Provide the [X, Y] coordinate of the cell's center where the given text is located.  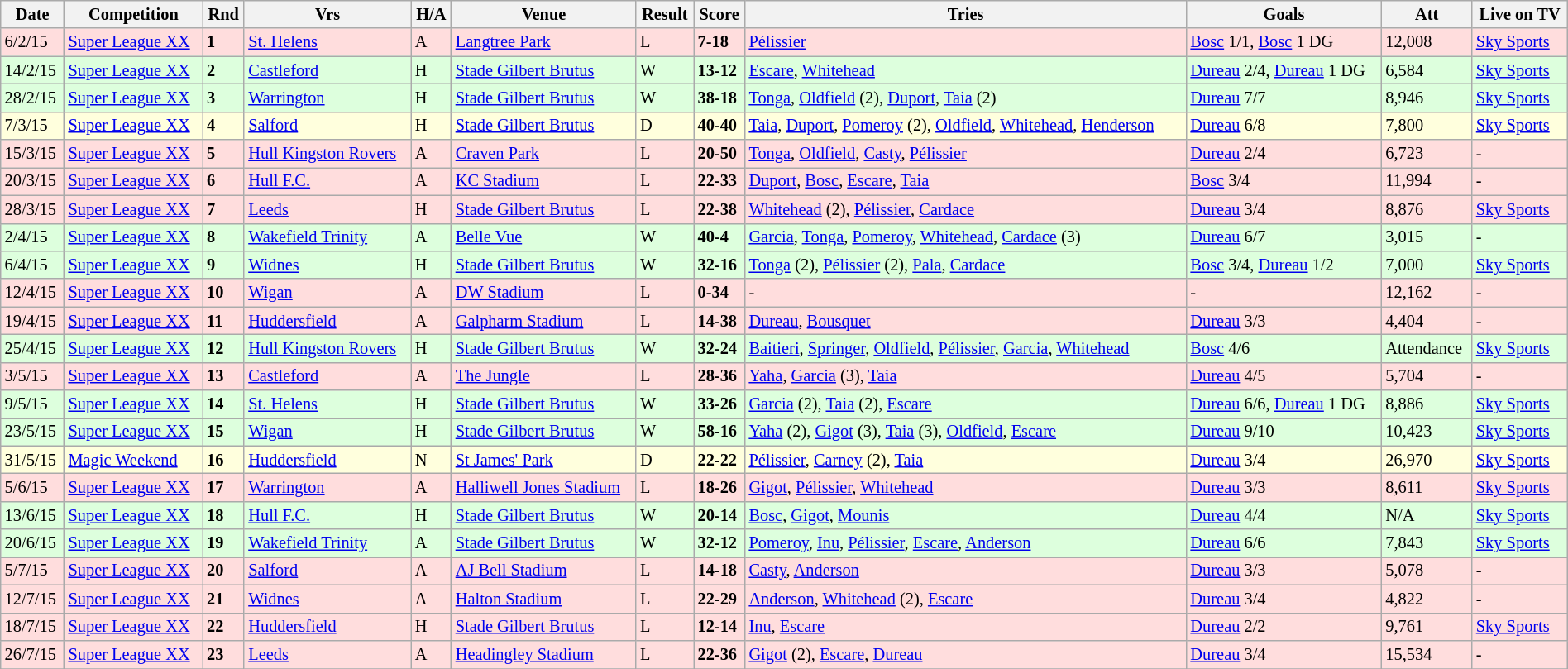
11 [223, 321]
Pélissier [966, 42]
Pomeroy, Inu, Pélissier, Escare, Anderson [966, 543]
2/4/15 [33, 237]
23 [223, 654]
8 [223, 237]
Duport, Bosc, Escare, Taia [966, 181]
8,876 [1426, 209]
Garcia (2), Taia (2), Escare [966, 404]
14 [223, 404]
Casty, Anderson [966, 571]
22-22 [719, 460]
Tries [966, 14]
Attendance [1426, 348]
16 [223, 460]
22-36 [719, 654]
Bosc 4/6 [1284, 348]
Halton Stadium [544, 599]
31/5/15 [33, 460]
25/4/15 [33, 348]
St James' Park [544, 460]
Gigot, Pélissier, Whitehead [966, 487]
15 [223, 432]
22-33 [719, 181]
Bosc, Gigot, Mounis [966, 515]
6,584 [1426, 70]
Tonga, Oldfield (2), Duport, Taia (2) [966, 98]
Magic Weekend [134, 460]
Anderson, Whitehead (2), Escare [966, 599]
Yaha (2), Gigot (3), Taia (3), Oldfield, Escare [966, 432]
12 [223, 348]
7,000 [1426, 265]
12/4/15 [33, 293]
6/2/15 [33, 42]
1 [223, 42]
14/2/15 [33, 70]
9 [223, 265]
3/5/15 [33, 376]
Langtree Park [544, 42]
0-34 [719, 293]
11,994 [1426, 181]
Result [665, 14]
7-18 [719, 42]
H/A [432, 14]
22-29 [719, 599]
Dureau 2/4, Dureau 1 DG [1284, 70]
Headingley Stadium [544, 654]
Whitehead (2), Pélissier, Cardace [966, 209]
The Jungle [544, 376]
Dureau 6/7 [1284, 237]
23/5/15 [33, 432]
Pélissier, Carney (2), Taia [966, 460]
5/6/15 [33, 487]
Dureau 9/10 [1284, 432]
4,822 [1426, 599]
Tonga, Oldfield, Casty, Pélissier [966, 154]
20/6/15 [33, 543]
10,423 [1426, 432]
20-14 [719, 515]
6 [223, 181]
Bosc 3/4, Dureau 1/2 [1284, 265]
7,843 [1426, 543]
KC Stadium [544, 181]
3 [223, 98]
22 [223, 627]
21 [223, 599]
Belle Vue [544, 237]
Garcia, Tonga, Pomeroy, Whitehead, Cardace (3) [966, 237]
Gigot (2), Escare, Dureau [966, 654]
8,886 [1426, 404]
Inu, Escare [966, 627]
5/7/15 [33, 571]
12,162 [1426, 293]
Escare, Whitehead [966, 70]
13/6/15 [33, 515]
Taia, Duport, Pomeroy (2), Oldfield, Whitehead, Henderson [966, 126]
Dureau 2/4 [1284, 154]
9/5/15 [33, 404]
Craven Park [544, 154]
32-12 [719, 543]
9,761 [1426, 627]
Dureau 4/4 [1284, 515]
40-40 [719, 126]
28-36 [719, 376]
13-12 [719, 70]
DW Stadium [544, 293]
Competition [134, 14]
6/4/15 [33, 265]
Dureau 4/5 [1284, 376]
33-26 [719, 404]
Att [1426, 14]
22-38 [719, 209]
15/3/15 [33, 154]
12/7/15 [33, 599]
Score [719, 14]
8,611 [1426, 487]
13 [223, 376]
26,970 [1426, 460]
12,008 [1426, 42]
Bosc 3/4 [1284, 181]
Dureau 6/8 [1284, 126]
Goals [1284, 14]
18-26 [719, 487]
18/7/15 [33, 627]
7,800 [1426, 126]
17 [223, 487]
20/3/15 [33, 181]
Dureau 6/6, Dureau 1 DG [1284, 404]
19 [223, 543]
40-4 [719, 237]
12-14 [719, 627]
20-50 [719, 154]
18 [223, 515]
Baitieri, Springer, Oldfield, Pélissier, Garcia, Whitehead [966, 348]
7/3/15 [33, 126]
Live on TV [1520, 14]
2 [223, 70]
7 [223, 209]
Dureau 2/2 [1284, 627]
28/3/15 [33, 209]
5,704 [1426, 376]
58-16 [719, 432]
Tonga (2), Pélissier (2), Pala, Cardace [966, 265]
6,723 [1426, 154]
5,078 [1426, 571]
14-38 [719, 321]
32-24 [719, 348]
3,015 [1426, 237]
Dureau 6/6 [1284, 543]
N [432, 460]
4,404 [1426, 321]
26/7/15 [33, 654]
Bosc 1/1, Bosc 1 DG [1284, 42]
Venue [544, 14]
Halliwell Jones Stadium [544, 487]
Dureau, Bousquet [966, 321]
32-16 [719, 265]
N/A [1426, 515]
15,534 [1426, 654]
Date [33, 14]
20 [223, 571]
8,946 [1426, 98]
Vrs [327, 14]
28/2/15 [33, 98]
14-18 [719, 571]
19/4/15 [33, 321]
38-18 [719, 98]
Galpharm Stadium [544, 321]
5 [223, 154]
10 [223, 293]
Rnd [223, 14]
Dureau 7/7 [1284, 98]
4 [223, 126]
Yaha, Garcia (3), Taia [966, 376]
AJ Bell Stadium [544, 571]
